Extract the (x, y) coordinate from the center of the cell holding the provided text.  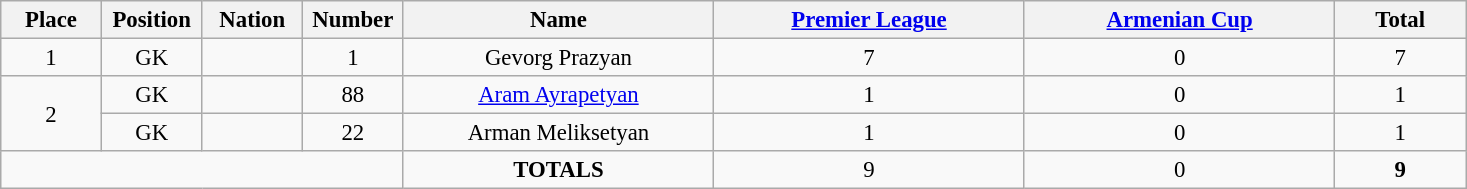
Total (1400, 20)
22 (354, 133)
Arman Meliksetyan (558, 133)
88 (354, 95)
Position (152, 20)
2 (52, 114)
Nation (252, 20)
TOTALS (558, 170)
Place (52, 20)
Aram Ayrapetyan (558, 95)
Premier League (870, 20)
Number (354, 20)
Gevorg Prazyan (558, 58)
Armenian Cup (1180, 20)
Name (558, 20)
